Extract the [X, Y] coordinate from the center of the cell holding the provided text.  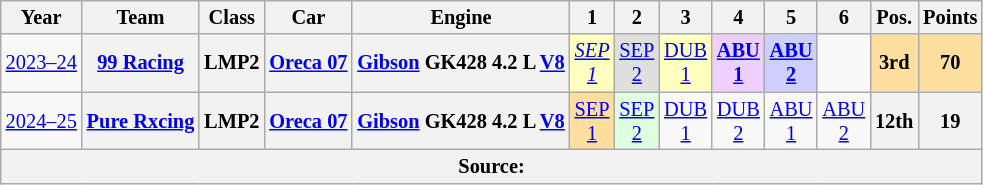
Points [950, 17]
1 [592, 17]
3 [686, 17]
Team [140, 17]
2023–24 [42, 63]
Year [42, 17]
3rd [894, 63]
Pos. [894, 17]
70 [950, 63]
5 [792, 17]
19 [950, 121]
Car [308, 17]
12th [894, 121]
6 [844, 17]
99 Racing [140, 63]
4 [738, 17]
DUB2 [738, 121]
2024–25 [42, 121]
Pure Rxcing [140, 121]
Source: [492, 166]
2 [636, 17]
Engine [460, 17]
Class [232, 17]
